Extract the (x, y) coordinate from the center of the cell holding the provided text.  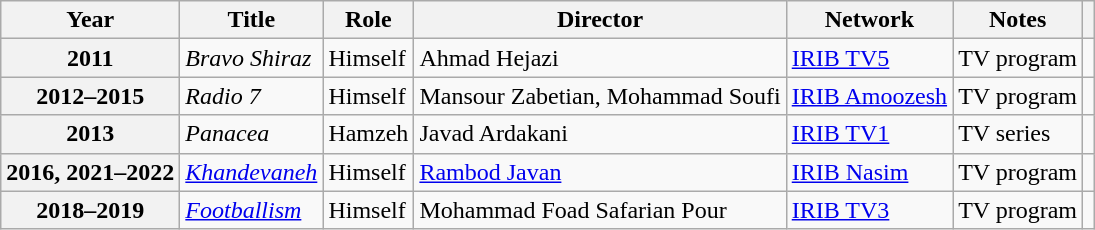
Title (252, 20)
2016, 2021–2022 (90, 172)
IRIB TV3 (869, 210)
Javad Ardakani (600, 134)
2013 (90, 134)
Khandevaneh (252, 172)
Role (368, 20)
Notes (1018, 20)
2011 (90, 58)
2012–2015 (90, 96)
Rambod Javan (600, 172)
Ahmad Hejazi (600, 58)
Panacea (252, 134)
Hamzeh (368, 134)
Director (600, 20)
Network (869, 20)
TV series (1018, 134)
Year (90, 20)
Footballism (252, 210)
2018–2019 (90, 210)
Mansour Zabetian, Mohammad Soufi (600, 96)
IRIB TV5 (869, 58)
Mohammad Foad Safarian Pour (600, 210)
IRIB TV1 (869, 134)
Bravo Shiraz (252, 58)
Radio 7 (252, 96)
IRIB Nasim (869, 172)
IRIB Amoozesh (869, 96)
